Scan for the cell matching the given text and deliver its [X, Y] coordinate at center. 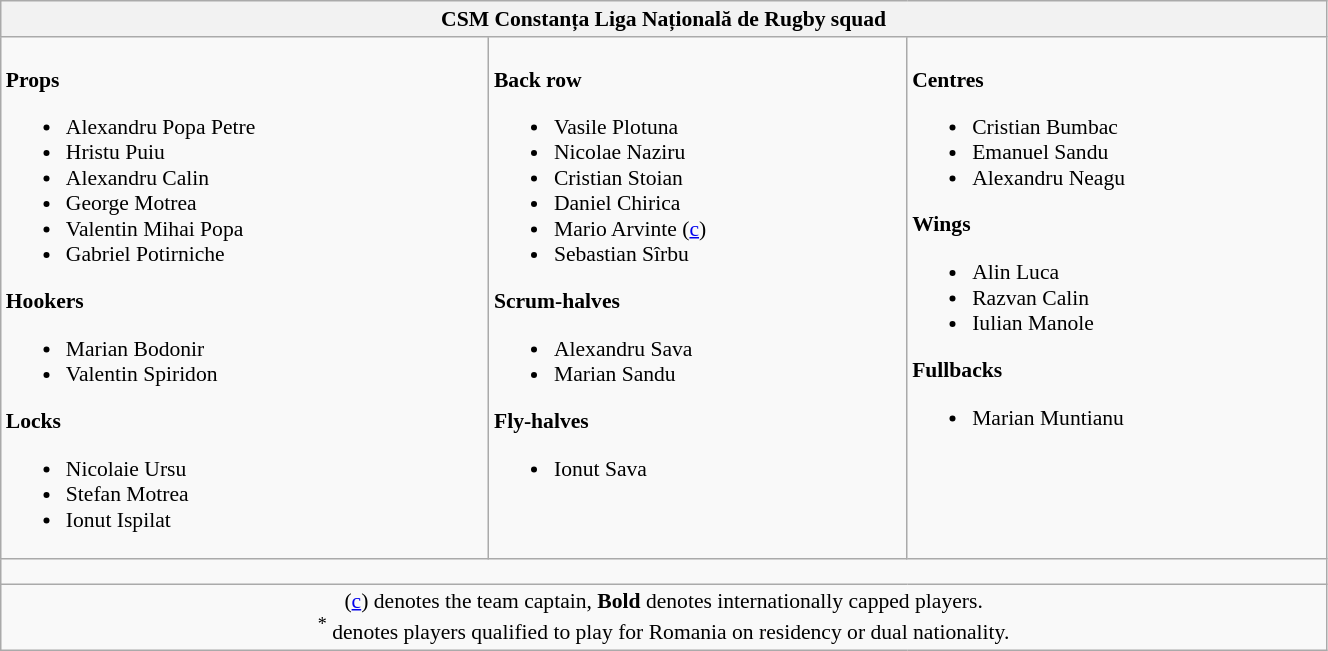
Centres Cristian Bumbac Emanuel Sandu Alexandru NeaguWings Alin Luca Razvan Calin Iulian ManoleFullbacks Marian Muntianu [1116, 298]
CSM Constanța Liga Națională de Rugby squad [664, 19]
